Return the [X, Y] coordinate for the center point of the cell that contains the specified text.  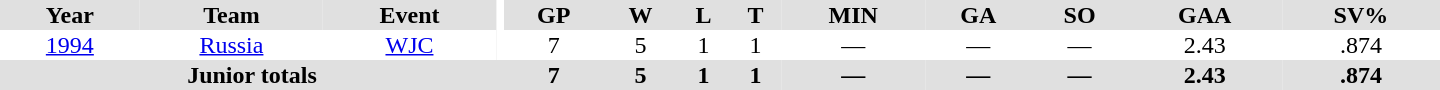
T [755, 15]
1994 [70, 45]
GP [554, 15]
Junior totals [252, 75]
MIN [854, 15]
L [703, 15]
Russia [232, 45]
SO [1080, 15]
W [640, 15]
GA [978, 15]
SV% [1361, 15]
Year [70, 15]
Event [410, 15]
WJC [410, 45]
Team [232, 15]
GAA [1205, 15]
